For the text-containing cell, return its midpoint in [X, Y] coordinate format. 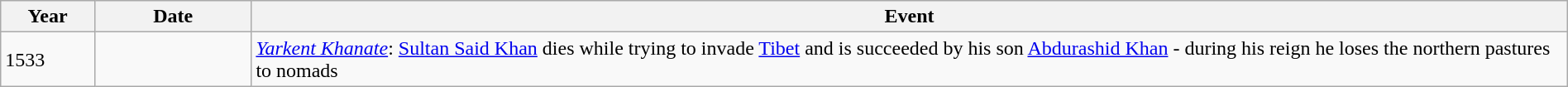
Event [910, 17]
1533 [48, 60]
Year [48, 17]
Date [172, 17]
